Identify which cell holds the provided text, then report its [X, Y] central coordinate. 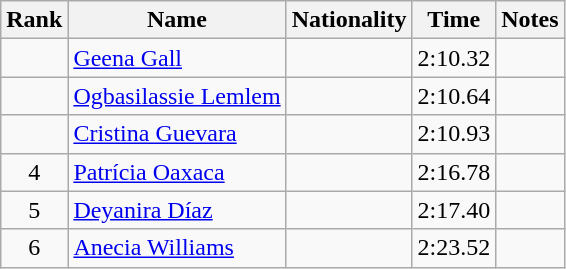
Time [454, 20]
2:10.64 [454, 96]
Cristina Guevara [177, 134]
4 [34, 172]
Notes [530, 20]
2:10.32 [454, 58]
Anecia Williams [177, 248]
2:23.52 [454, 248]
2:10.93 [454, 134]
Deyanira Díaz [177, 210]
6 [34, 248]
2:17.40 [454, 210]
Name [177, 20]
Nationality [349, 20]
Geena Gall [177, 58]
Patrícia Oaxaca [177, 172]
2:16.78 [454, 172]
5 [34, 210]
Ogbasilassie Lemlem [177, 96]
Rank [34, 20]
